Locate the cell with the specified text and output its [x, y] center coordinate. 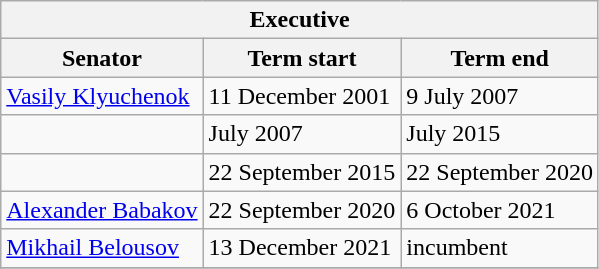
Mikhail Belousov [102, 248]
Alexander Babakov [102, 210]
9 July 2007 [500, 96]
July 2015 [500, 134]
Term start [302, 58]
Vasily Klyuchenok [102, 96]
Executive [300, 20]
July 2007 [302, 134]
Senator [102, 58]
incumbent [500, 248]
13 December 2021 [302, 248]
6 October 2021 [500, 210]
Term end [500, 58]
22 September 2015 [302, 172]
11 December 2001 [302, 96]
